Detect which cell encompasses the target text, then output its [x, y] center coordinate. 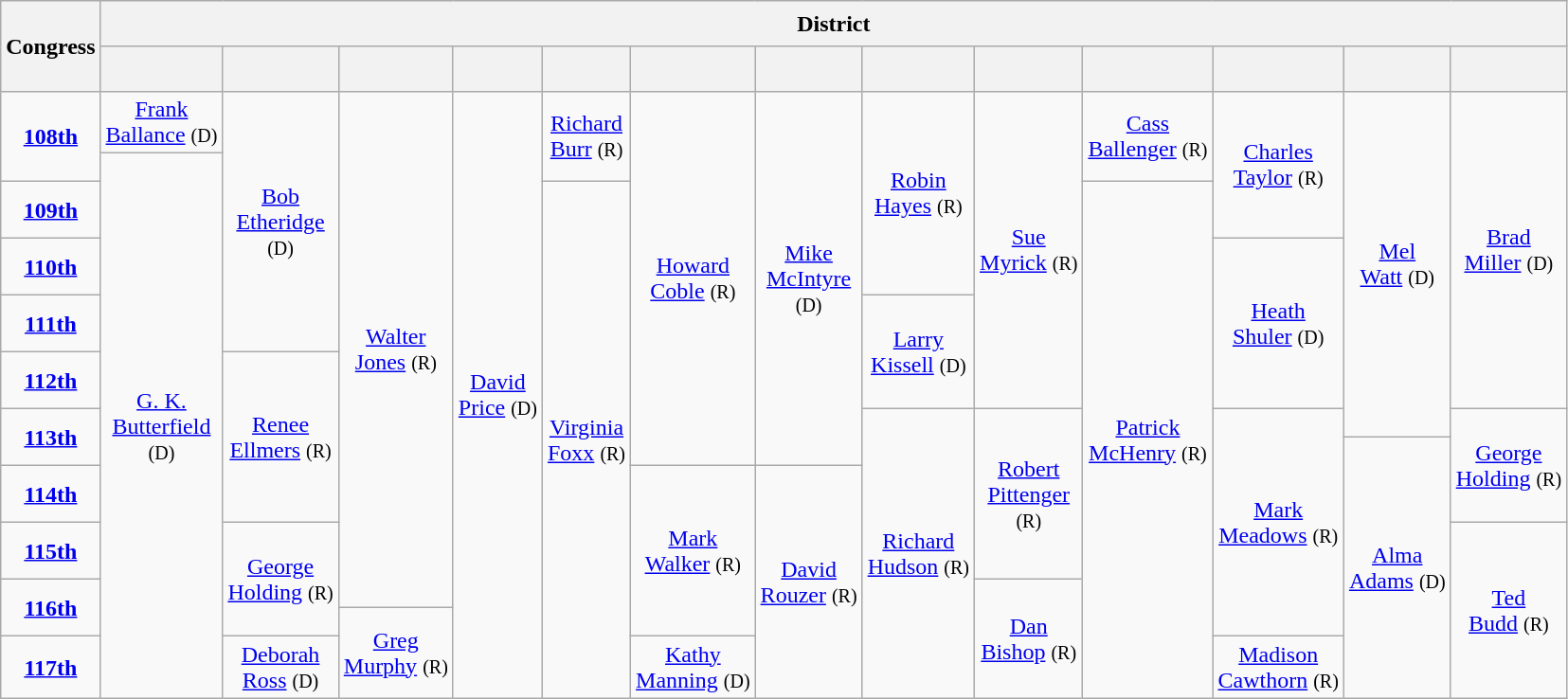
MelWatt (D) [1397, 265]
RobertPittenger(R) [1029, 494]
DavidPrice (D) [497, 395]
111th [51, 324]
DanBishop (R) [1029, 638]
Congress [51, 46]
GregMurphy (R) [396, 654]
BobEtheridge(D) [280, 222]
109th [51, 210]
110th [51, 267]
LarryKissell (D) [918, 352]
115th [51, 551]
114th [51, 494]
AlmaAdams (D) [1397, 568]
CharlesTaylor (R) [1278, 165]
HeathShuler (D) [1278, 324]
MikeMcIntyre(D) [809, 278]
116th [51, 608]
SueMyrick (R) [1029, 250]
108th [51, 136]
ReneeEllmers (R) [280, 438]
RobinHayes (R) [918, 193]
G. K.Butterfield(D) [161, 426]
District [834, 24]
DeborahRoss (D) [280, 667]
BradMiller (D) [1508, 250]
HowardCoble (R) [694, 278]
MarkMeadows (R) [1278, 523]
DavidRouzer (R) [809, 582]
RichardBurr (R) [586, 136]
117th [51, 667]
CassBallenger (R) [1148, 136]
WalterJones (R) [396, 350]
TedBudd (R) [1508, 610]
VirginiaFoxx (R) [586, 439]
RichardHudson (R) [918, 553]
KathyManning (D) [694, 667]
112th [51, 381]
MarkWalker (R) [694, 551]
PatrickMcHenry (R) [1148, 439]
113th [51, 438]
MadisonCawthorn (R) [1278, 667]
FrankBallance (D) [161, 123]
